Detect which cell encompasses the target text, then output its [X, Y] center coordinate. 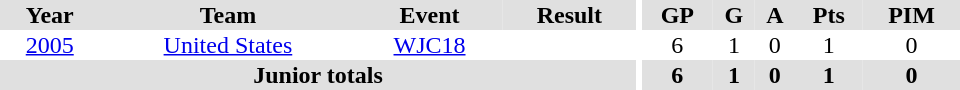
G [734, 15]
Year [50, 15]
Result [570, 15]
Team [228, 15]
Event [429, 15]
Junior totals [318, 75]
Pts [829, 15]
A [775, 15]
WJC18 [429, 45]
United States [228, 45]
2005 [50, 45]
PIM [912, 15]
GP [678, 15]
